Scan for the cell matching the given text and deliver its (X, Y) coordinate at center. 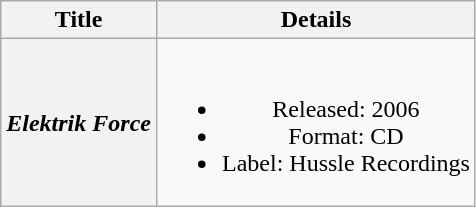
Elektrik Force (79, 122)
Released: 2006Format: CDLabel: Hussle Recordings (316, 122)
Details (316, 20)
Title (79, 20)
